For the text-containing cell, return its midpoint in [x, y] coordinate format. 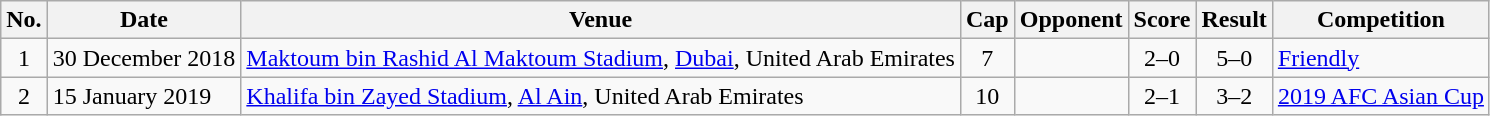
1 [24, 58]
7 [987, 58]
3–2 [1234, 96]
Maktoum bin Rashid Al Maktoum Stadium, Dubai, United Arab Emirates [601, 58]
2 [24, 96]
Score [1162, 20]
Khalifa bin Zayed Stadium, Al Ain, United Arab Emirates [601, 96]
Date [144, 20]
2–0 [1162, 58]
Opponent [1071, 20]
Cap [987, 20]
10 [987, 96]
No. [24, 20]
2019 AFC Asian Cup [1380, 96]
5–0 [1234, 58]
Friendly [1380, 58]
Competition [1380, 20]
30 December 2018 [144, 58]
15 January 2019 [144, 96]
Venue [601, 20]
Result [1234, 20]
2–1 [1162, 96]
